Scan for the cell matching the given text and deliver its (x, y) coordinate at center. 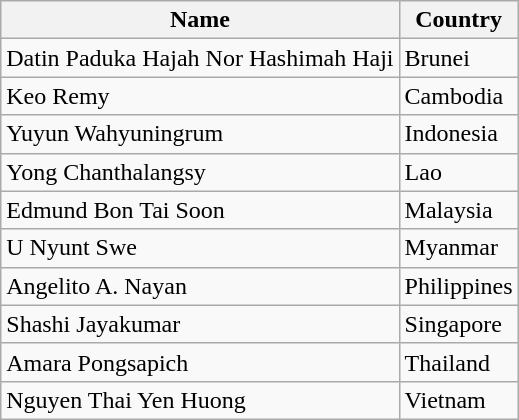
Brunei (458, 58)
Thailand (458, 362)
Philippines (458, 286)
Malaysia (458, 210)
Datin Paduka Hajah Nor Hashimah Haji (200, 58)
Cambodia (458, 96)
Lao (458, 172)
Indonesia (458, 134)
Shashi Jayakumar (200, 324)
Edmund Bon Tai Soon (200, 210)
Yuyun Wahyuningrum (200, 134)
Amara Pongsapich (200, 362)
Singapore (458, 324)
Myanmar (458, 248)
Vietnam (458, 400)
Nguyen Thai Yen Huong (200, 400)
Yong Chanthalangsy (200, 172)
Country (458, 20)
Name (200, 20)
Keo Remy (200, 96)
U Nyunt Swe (200, 248)
Angelito A. Nayan (200, 286)
